From the cell containing the given text, extract its center point as (X, Y) coordinate. 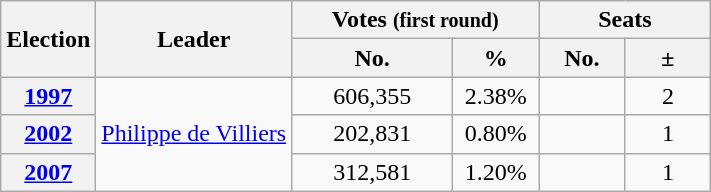
2.38% (496, 96)
0.80% (496, 134)
± (668, 58)
Seats (625, 20)
2007 (48, 172)
Election (48, 39)
Leader (194, 39)
202,831 (372, 134)
Philippe de Villiers (194, 134)
2 (668, 96)
1.20% (496, 172)
2002 (48, 134)
1997 (48, 96)
312,581 (372, 172)
Votes (first round) (416, 20)
606,355 (372, 96)
% (496, 58)
